Determine the [X, Y] coordinate at the center of the cell enclosing the given text.  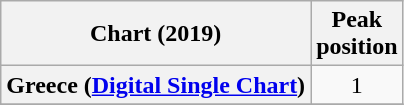
Greece (Digital Single Chart) [156, 85]
Peakposition [357, 34]
1 [357, 85]
Chart (2019) [156, 34]
